Locate the cell with the specified text and output its (x, y) center coordinate. 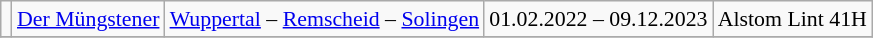
Alstom Lint 41H (792, 18)
Der Müngstener (88, 18)
01.02.2022 – 09.12.2023 (598, 18)
Wuppertal – Remscheid – Solingen (325, 18)
